Capture the cell that displays the provided text and extract its [x, y] central coordinate. 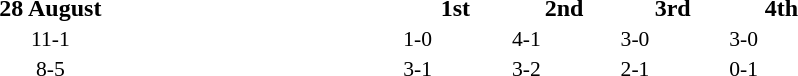
4-1 [564, 39]
3-0 [672, 39]
1-0 [456, 39]
